Search for the cell housing the specified text and yield its [X, Y] center coordinate. 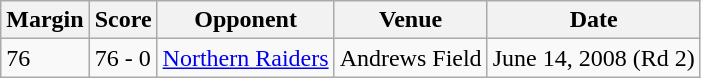
June 14, 2008 (Rd 2) [594, 58]
Andrews Field [410, 58]
Northern Raiders [246, 58]
Date [594, 20]
Venue [410, 20]
76 - 0 [123, 58]
Opponent [246, 20]
Score [123, 20]
76 [45, 58]
Margin [45, 20]
